Detect which cell encompasses the target text, then output its (X, Y) center coordinate. 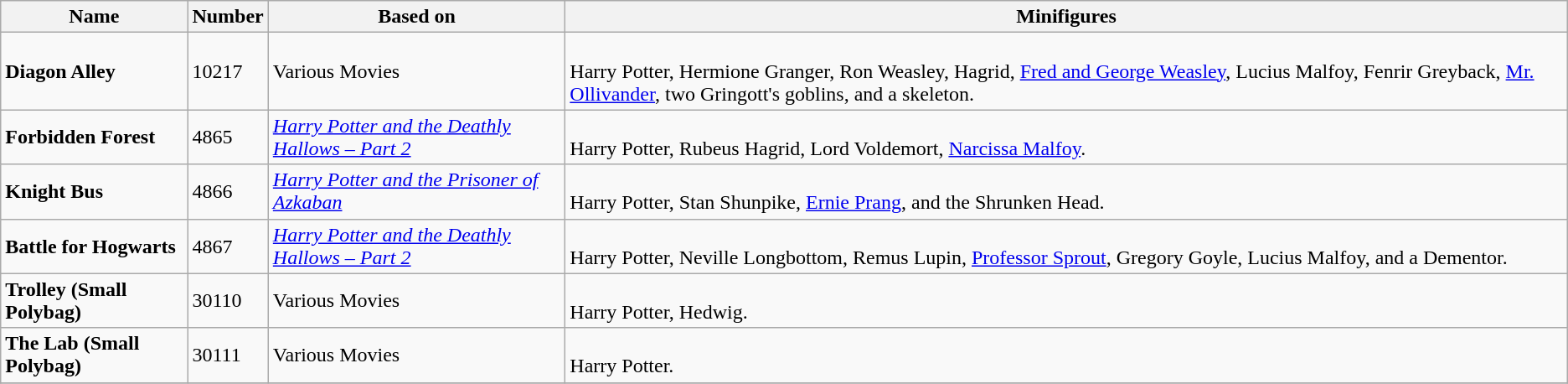
Knight Bus (94, 191)
4866 (228, 191)
Harry Potter, Hedwig. (1066, 300)
Harry Potter, Neville Longbottom, Remus Lupin, Professor Sprout, Gregory Goyle, Lucius Malfoy, and a Dementor. (1066, 246)
The Lab (Small Polybag) (94, 355)
Harry Potter and the Prisoner of Azkaban (417, 191)
Harry Potter, Stan Shunpike, Ernie Prang, and the Shrunken Head. (1066, 191)
Diagon Alley (94, 71)
Harry Potter, Rubeus Hagrid, Lord Voldemort, Narcissa Malfoy. (1066, 138)
30111 (228, 355)
Minifigures (1066, 17)
Trolley (Small Polybag) (94, 300)
Forbidden Forest (94, 138)
Name (94, 17)
4867 (228, 246)
30110 (228, 300)
Based on (417, 17)
Harry Potter. (1066, 355)
4865 (228, 138)
Number (228, 17)
10217 (228, 71)
Battle for Hogwarts (94, 246)
